Return the (x, y) coordinate for the center point of the cell that contains the specified text.  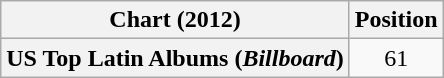
Chart (2012) (176, 20)
Position (396, 20)
61 (396, 58)
US Top Latin Albums (Billboard) (176, 58)
